For the text-containing cell, return its midpoint in [X, Y] coordinate format. 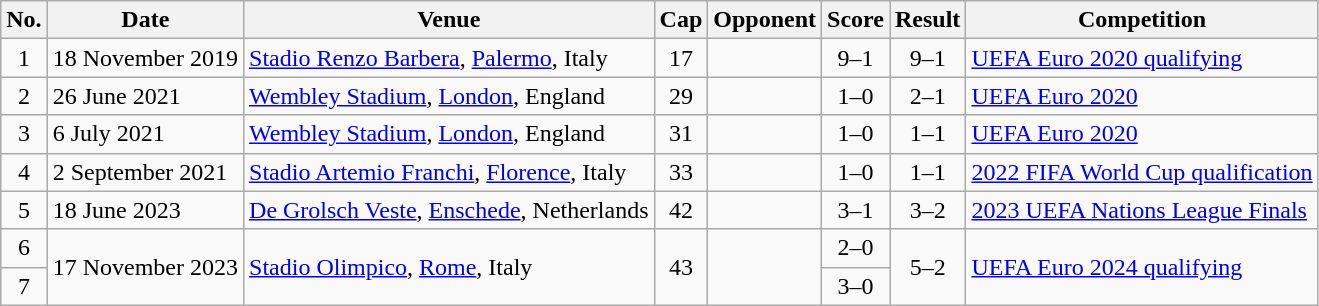
26 June 2021 [145, 96]
Stadio Renzo Barbera, Palermo, Italy [450, 58]
Stadio Olimpico, Rome, Italy [450, 267]
3–0 [856, 286]
17 November 2023 [145, 267]
43 [681, 267]
3–2 [928, 210]
29 [681, 96]
2022 FIFA World Cup qualification [1142, 172]
Date [145, 20]
2 [24, 96]
7 [24, 286]
5–2 [928, 267]
3–1 [856, 210]
6 [24, 248]
UEFA Euro 2020 qualifying [1142, 58]
Result [928, 20]
6 July 2021 [145, 134]
Venue [450, 20]
Opponent [765, 20]
5 [24, 210]
33 [681, 172]
17 [681, 58]
Competition [1142, 20]
No. [24, 20]
UEFA Euro 2024 qualifying [1142, 267]
Stadio Artemio Franchi, Florence, Italy [450, 172]
De Grolsch Veste, Enschede, Netherlands [450, 210]
2023 UEFA Nations League Finals [1142, 210]
3 [24, 134]
31 [681, 134]
2–0 [856, 248]
18 November 2019 [145, 58]
1 [24, 58]
2–1 [928, 96]
Cap [681, 20]
2 September 2021 [145, 172]
42 [681, 210]
4 [24, 172]
18 June 2023 [145, 210]
Score [856, 20]
